Extract the [x, y] coordinate from the center of the cell holding the provided text.  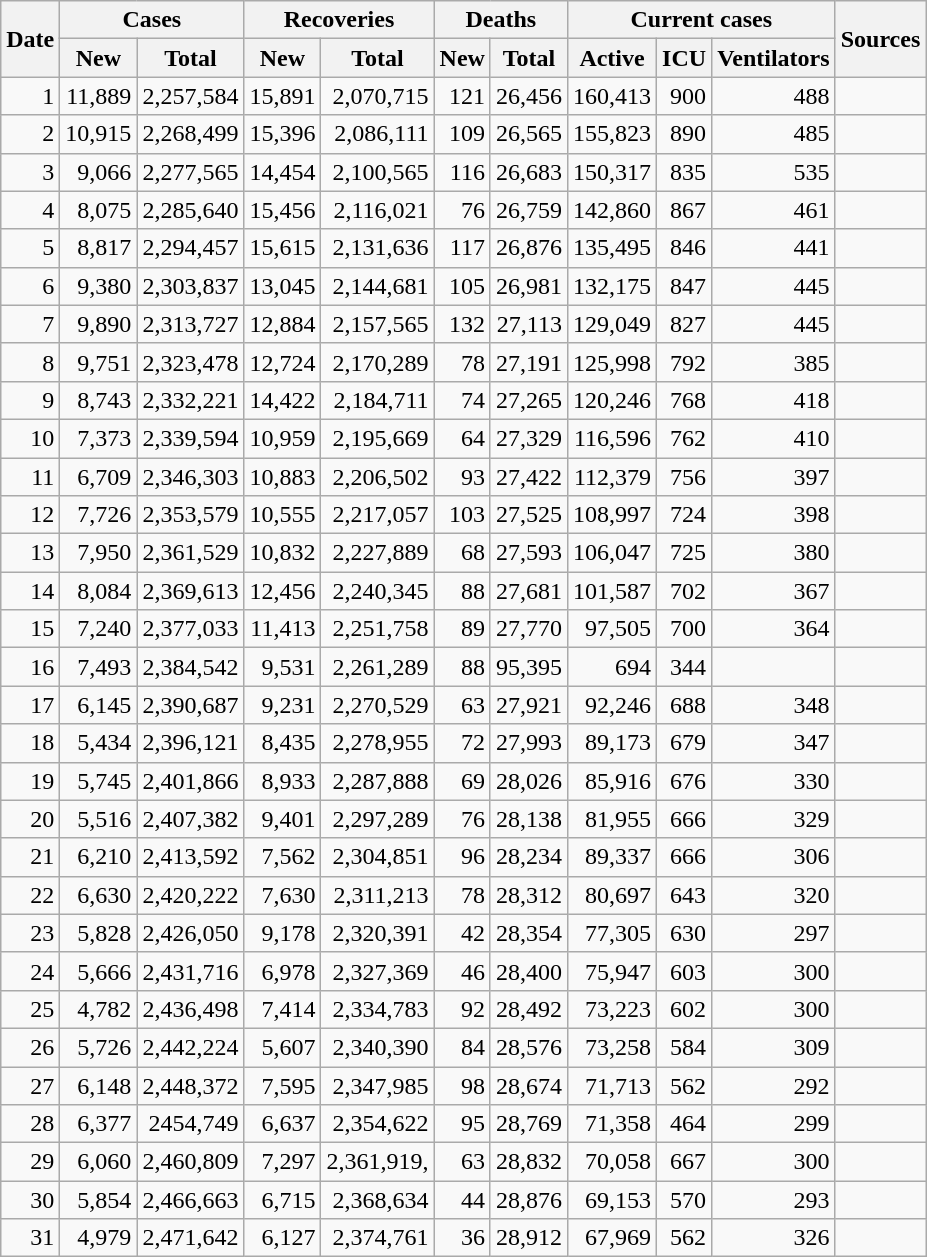
27,329 [528, 438]
26,981 [528, 286]
330 [774, 781]
28,234 [528, 857]
694 [612, 667]
5,828 [98, 933]
96 [462, 857]
2,353,579 [190, 515]
2,431,716 [190, 971]
6,210 [98, 857]
725 [684, 553]
8,084 [98, 591]
8,933 [282, 781]
756 [684, 477]
9,751 [98, 362]
74 [462, 400]
14,422 [282, 400]
42 [462, 933]
19 [30, 781]
847 [684, 286]
835 [684, 172]
309 [774, 1047]
129,049 [612, 324]
17 [30, 705]
5,434 [98, 743]
6,145 [98, 705]
85,916 [612, 781]
80,697 [612, 895]
2454,749 [190, 1124]
2,327,369 [378, 971]
21 [30, 857]
9,231 [282, 705]
72 [462, 743]
Active [612, 58]
2,323,478 [190, 362]
676 [684, 781]
2,304,851 [378, 857]
5 [30, 248]
15,615 [282, 248]
92,246 [612, 705]
2,206,502 [378, 477]
2,374,761 [378, 1238]
7,562 [282, 857]
44 [462, 1200]
2,442,224 [190, 1047]
29 [30, 1162]
2,277,565 [190, 172]
380 [774, 553]
2,377,033 [190, 629]
9,890 [98, 324]
77,305 [612, 933]
900 [684, 96]
69 [462, 781]
Ventilators [774, 58]
2,184,711 [378, 400]
10,832 [282, 553]
418 [774, 400]
Recoveries [339, 20]
2,100,565 [378, 172]
12,456 [282, 591]
Deaths [500, 20]
2,407,382 [190, 819]
7,373 [98, 438]
95 [462, 1124]
14 [30, 591]
2,070,715 [378, 96]
827 [684, 324]
702 [684, 591]
2,268,499 [190, 134]
5,516 [98, 819]
12 [30, 515]
7,414 [282, 1009]
10,555 [282, 515]
108,997 [612, 515]
292 [774, 1085]
2,420,222 [190, 895]
485 [774, 134]
2,471,642 [190, 1238]
8,435 [282, 743]
2,170,289 [378, 362]
155,823 [612, 134]
30 [30, 1200]
13,045 [282, 286]
792 [684, 362]
2,270,529 [378, 705]
Current cases [701, 20]
5,607 [282, 1047]
700 [684, 629]
31 [30, 1238]
584 [684, 1047]
2,311,213 [378, 895]
36 [462, 1238]
679 [684, 743]
385 [774, 362]
846 [684, 248]
Cases [152, 20]
464 [684, 1124]
132,175 [612, 286]
2,340,390 [378, 1047]
27,525 [528, 515]
89,337 [612, 857]
27,993 [528, 743]
24 [30, 971]
2,217,057 [378, 515]
26,759 [528, 210]
15,456 [282, 210]
2,131,636 [378, 248]
6,637 [282, 1124]
5,726 [98, 1047]
2,144,681 [378, 286]
27,265 [528, 400]
132 [462, 324]
27 [30, 1085]
8,817 [98, 248]
2,361,919, [378, 1162]
116 [462, 172]
2,251,758 [378, 629]
92 [462, 1009]
20 [30, 819]
26 [30, 1047]
643 [684, 895]
2,339,594 [190, 438]
724 [684, 515]
67,969 [612, 1238]
9,380 [98, 286]
688 [684, 705]
97,505 [612, 629]
8,075 [98, 210]
6,127 [282, 1238]
397 [774, 477]
Sources [880, 39]
28,912 [528, 1238]
364 [774, 629]
103 [462, 515]
28,832 [528, 1162]
488 [774, 96]
69,153 [612, 1200]
6,148 [98, 1085]
25 [30, 1009]
28,400 [528, 971]
160,413 [612, 96]
8,743 [98, 400]
27,681 [528, 591]
95,395 [528, 667]
347 [774, 743]
5,745 [98, 781]
329 [774, 819]
2,240,345 [378, 591]
2,287,888 [378, 781]
26,876 [528, 248]
125,998 [612, 362]
2,294,457 [190, 248]
2,369,613 [190, 591]
150,317 [612, 172]
867 [684, 210]
2,460,809 [190, 1162]
535 [774, 172]
2,390,687 [190, 705]
10,883 [282, 477]
Date [30, 39]
7,595 [282, 1085]
2,466,663 [190, 1200]
12,724 [282, 362]
9,401 [282, 819]
4,979 [98, 1238]
2,285,640 [190, 210]
2,278,955 [378, 743]
2,157,565 [378, 324]
135,495 [612, 248]
602 [684, 1009]
142,860 [612, 210]
2,261,289 [378, 667]
667 [684, 1162]
2,448,372 [190, 1085]
27,921 [528, 705]
23 [30, 933]
11 [30, 477]
28,312 [528, 895]
27,593 [528, 553]
64 [462, 438]
68 [462, 553]
2,195,669 [378, 438]
299 [774, 1124]
2,384,542 [190, 667]
27,422 [528, 477]
630 [684, 933]
7 [30, 324]
98 [462, 1085]
16 [30, 667]
2,401,866 [190, 781]
367 [774, 591]
13 [30, 553]
344 [684, 667]
28,576 [528, 1047]
28,492 [528, 1009]
73,223 [612, 1009]
297 [774, 933]
890 [684, 134]
28,354 [528, 933]
762 [684, 438]
27,770 [528, 629]
84 [462, 1047]
2,436,498 [190, 1009]
10,959 [282, 438]
15,891 [282, 96]
9,066 [98, 172]
5,854 [98, 1200]
6 [30, 286]
12,884 [282, 324]
89,173 [612, 743]
2,227,889 [378, 553]
93 [462, 477]
9 [30, 400]
6,715 [282, 1200]
5,666 [98, 971]
109 [462, 134]
2,116,021 [378, 210]
46 [462, 971]
11,413 [282, 629]
9,531 [282, 667]
28,876 [528, 1200]
2,297,289 [378, 819]
9,178 [282, 933]
441 [774, 248]
2,426,050 [190, 933]
2,361,529 [190, 553]
28,674 [528, 1085]
101,587 [612, 591]
28 [30, 1124]
116,596 [612, 438]
570 [684, 1200]
70,058 [612, 1162]
105 [462, 286]
2,354,622 [378, 1124]
14,454 [282, 172]
28,138 [528, 819]
81,955 [612, 819]
27,191 [528, 362]
6,630 [98, 895]
2,332,221 [190, 400]
6,709 [98, 477]
7,630 [282, 895]
73,258 [612, 1047]
28,769 [528, 1124]
2,313,727 [190, 324]
2,334,783 [378, 1009]
2,347,985 [378, 1085]
461 [774, 210]
15,396 [282, 134]
398 [774, 515]
6,377 [98, 1124]
4,782 [98, 1009]
27,113 [528, 324]
7,950 [98, 553]
11,889 [98, 96]
75,947 [612, 971]
2,368,634 [378, 1200]
293 [774, 1200]
2,257,584 [190, 96]
2,396,121 [190, 743]
ICU [684, 58]
7,297 [282, 1162]
2,303,837 [190, 286]
2,413,592 [190, 857]
410 [774, 438]
18 [30, 743]
348 [774, 705]
26,683 [528, 172]
4 [30, 210]
7,726 [98, 515]
121 [462, 96]
2 [30, 134]
7,240 [98, 629]
2,346,303 [190, 477]
26,456 [528, 96]
6,978 [282, 971]
603 [684, 971]
768 [684, 400]
10 [30, 438]
112,379 [612, 477]
1 [30, 96]
326 [774, 1238]
28,026 [528, 781]
3 [30, 172]
89 [462, 629]
117 [462, 248]
306 [774, 857]
320 [774, 895]
71,358 [612, 1124]
2,320,391 [378, 933]
2,086,111 [378, 134]
106,047 [612, 553]
26,565 [528, 134]
120,246 [612, 400]
10,915 [98, 134]
7,493 [98, 667]
22 [30, 895]
8 [30, 362]
6,060 [98, 1162]
71,713 [612, 1085]
15 [30, 629]
